Determine the (x, y) coordinate at the center of the cell enclosing the given text.  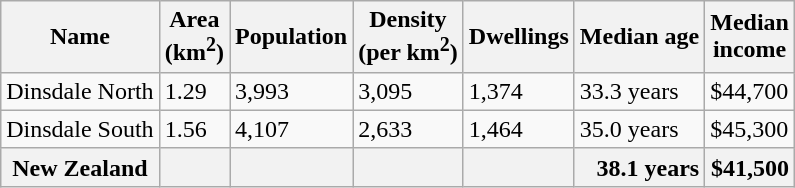
1,374 (518, 91)
Dinsdale South (80, 129)
New Zealand (80, 167)
33.3 years (639, 91)
2,633 (408, 129)
38.1 years (639, 167)
Area(km2) (194, 37)
Dinsdale North (80, 91)
35.0 years (639, 129)
4,107 (292, 129)
Population (292, 37)
Medianincome (750, 37)
1.56 (194, 129)
3,993 (292, 91)
$45,300 (750, 129)
$41,500 (750, 167)
$44,700 (750, 91)
1.29 (194, 91)
Density(per km2) (408, 37)
3,095 (408, 91)
Median age (639, 37)
1,464 (518, 129)
Name (80, 37)
Dwellings (518, 37)
